Identify which cell holds the provided text, then report its (x, y) central coordinate. 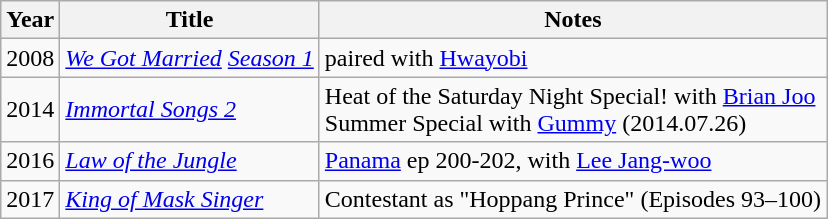
2016 (30, 161)
We Got Married Season 1 (190, 58)
Immortal Songs 2 (190, 110)
Panama ep 200-202, with Lee Jang-woo (572, 161)
Title (190, 20)
paired with Hwayobi (572, 58)
King of Mask Singer (190, 199)
2008 (30, 58)
2014 (30, 110)
Contestant as "Hoppang Prince" (Episodes 93–100) (572, 199)
Heat of the Saturday Night Special! with Brian JooSummer Special with Gummy (2014.07.26) (572, 110)
Year (30, 20)
Notes (572, 20)
2017 (30, 199)
Law of the Jungle (190, 161)
